Find where the given text appears and provide that cell's center as (X, Y) coordinate. 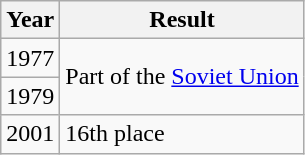
Result (182, 20)
Part of the Soviet Union (182, 77)
1977 (30, 58)
Year (30, 20)
2001 (30, 134)
1979 (30, 96)
16th place (182, 134)
